Output the (x, y) coordinate of the center of the cell containing the given text.  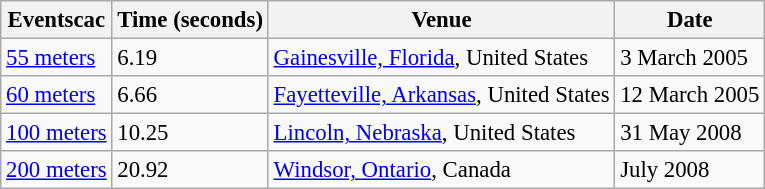
Time (seconds) (190, 20)
6.66 (190, 95)
10.25 (190, 133)
3 March 2005 (690, 58)
Lincoln, Nebraska, United States (442, 133)
Date (690, 20)
Eventscac (56, 20)
200 meters (56, 170)
Gainesville, Florida, United States (442, 58)
6.19 (190, 58)
20.92 (190, 170)
60 meters (56, 95)
12 March 2005 (690, 95)
Windsor, Ontario, Canada (442, 170)
July 2008 (690, 170)
55 meters (56, 58)
Fayetteville, Arkansas, United States (442, 95)
Venue (442, 20)
31 May 2008 (690, 133)
100 meters (56, 133)
